Return [X, Y] of the center of cell containing provided text 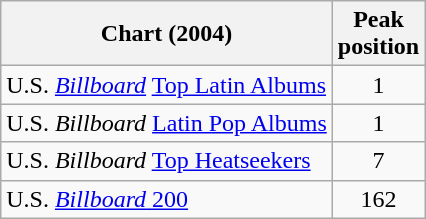
162 [378, 199]
7 [378, 161]
U.S. Billboard Latin Pop Albums [167, 123]
Chart (2004) [167, 34]
U.S. Billboard Top Heatseekers [167, 161]
U.S. Billboard 200 [167, 199]
Peakposition [378, 34]
U.S. Billboard Top Latin Albums [167, 85]
